Output the [x, y] coordinate of the center of the cell containing the given text.  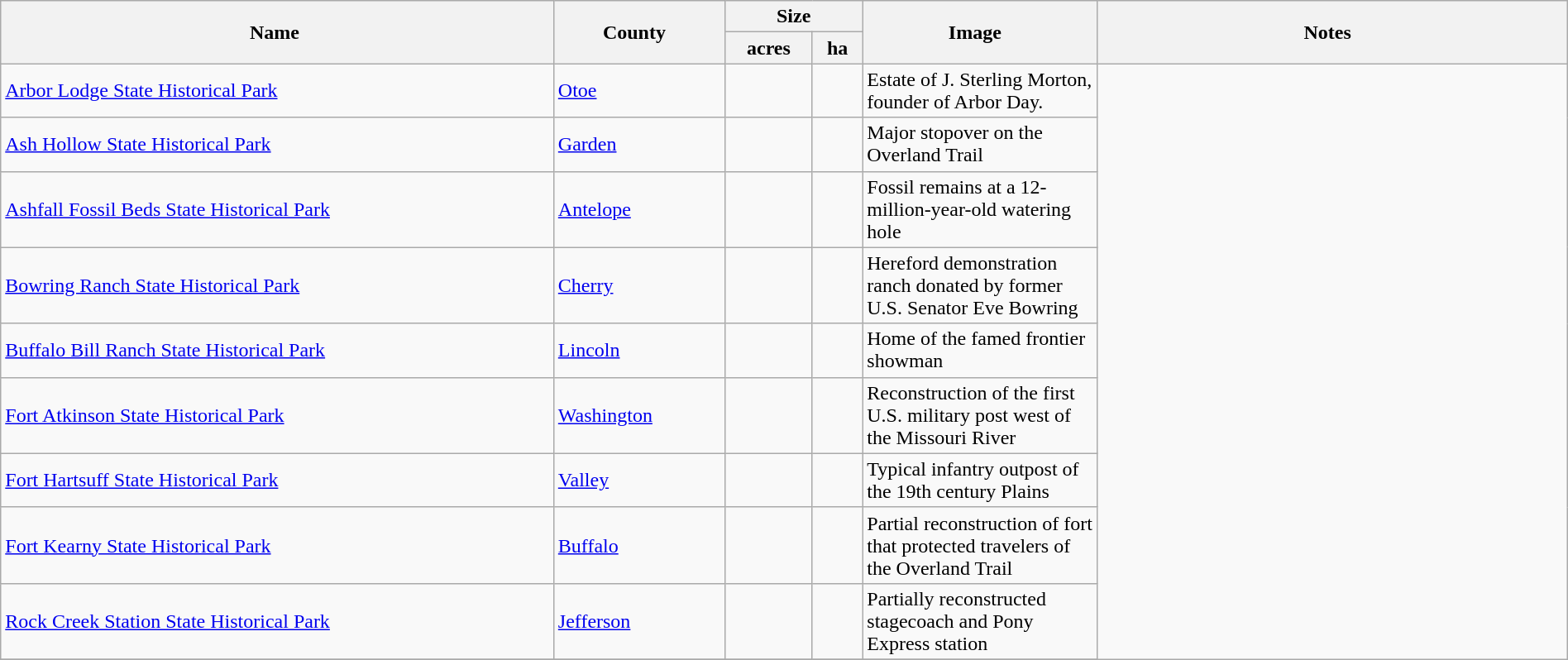
Partially reconstructed stagecoach and Pony Express station [980, 621]
County [638, 32]
Cherry [638, 285]
Otoe [638, 91]
Arbor Lodge State Historical Park [278, 91]
Rock Creek Station State Historical Park [278, 621]
Buffalo Bill Ranch State Historical Park [278, 351]
Typical infantry outpost of the 19th century Plains [980, 480]
Fort Atkinson State Historical Park [278, 415]
Notes [1332, 32]
Image [980, 32]
Lincoln [638, 351]
acres [769, 48]
Reconstruction of the first U.S. military post west of the Missouri River [980, 415]
Partial reconstruction of fort that protected travelers of the Overland Trail [980, 545]
Estate of J. Sterling Morton, founder of Arbor Day. [980, 91]
Valley [638, 480]
Major stopover on the Overland Trail [980, 144]
Fossil remains at a 12-million-year-old watering hole [980, 209]
Bowring Ranch State Historical Park [278, 285]
ha [837, 48]
Garden [638, 144]
Ash Hollow State Historical Park [278, 144]
Antelope [638, 209]
Home of the famed frontier showman [980, 351]
Buffalo [638, 545]
Hereford demonstration ranch donated by former U.S. Senator Eve Bowring [980, 285]
Size [794, 17]
Fort Hartsuff State Historical Park [278, 480]
Washington [638, 415]
Name [278, 32]
Ashfall Fossil Beds State Historical Park [278, 209]
Fort Kearny State Historical Park [278, 545]
Jefferson [638, 621]
